Determine the [X, Y] coordinate at the center of the cell enclosing the given text.  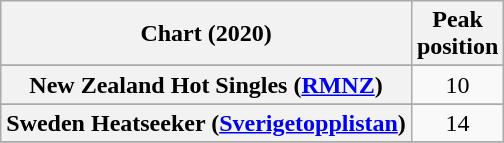
10 [457, 85]
14 [457, 123]
New Zealand Hot Singles (RMNZ) [206, 85]
Chart (2020) [206, 34]
Sweden Heatseeker (Sverigetopplistan) [206, 123]
Peakposition [457, 34]
